Find where the given text appears and provide that cell's center as [x, y] coordinate. 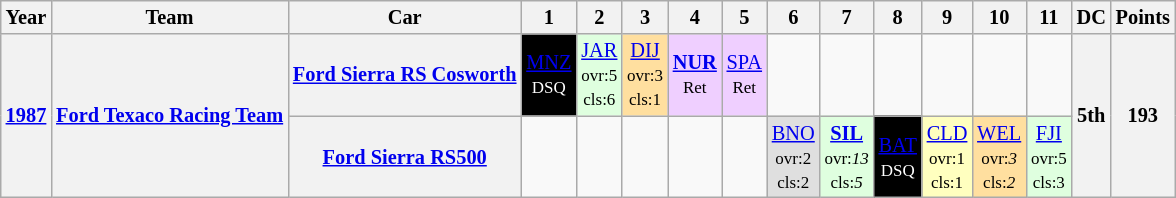
SPARet [744, 75]
BATDSQ [898, 157]
8 [898, 17]
FJIovr:5cls:3 [1049, 157]
9 [947, 17]
2 [599, 17]
1987 [26, 116]
Points [1143, 17]
11 [1049, 17]
6 [794, 17]
3 [645, 17]
5th [1092, 116]
BNOovr:2cls:2 [794, 157]
Year [26, 17]
SILovr:13cls:5 [847, 157]
Car [404, 17]
10 [999, 17]
Ford Sierra RS Cosworth [404, 75]
NURRet [695, 75]
DC [1092, 17]
JARovr:5cls:6 [599, 75]
WELovr:3cls:2 [999, 157]
4 [695, 17]
DIJovr:3cls:1 [645, 75]
7 [847, 17]
1 [548, 17]
Team [170, 17]
193 [1143, 116]
Ford Sierra RS500 [404, 157]
5 [744, 17]
CLDovr:1cls:1 [947, 157]
MNZDSQ [548, 75]
Ford Texaco Racing Team [170, 116]
